Determine the [x, y] coordinate at the center of the cell enclosing the given text.  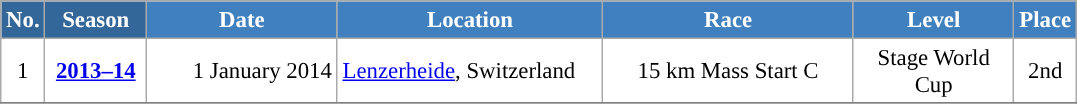
Place [1045, 20]
2nd [1045, 72]
Season [96, 20]
Location [470, 20]
Race [728, 20]
1 [23, 72]
No. [23, 20]
Date [242, 20]
1 January 2014 [242, 72]
15 km Mass Start C [728, 72]
Lenzerheide, Switzerland [470, 72]
Level [934, 20]
Stage World Cup [934, 72]
2013–14 [96, 72]
